Locate the cell with the specified text and output its (X, Y) center coordinate. 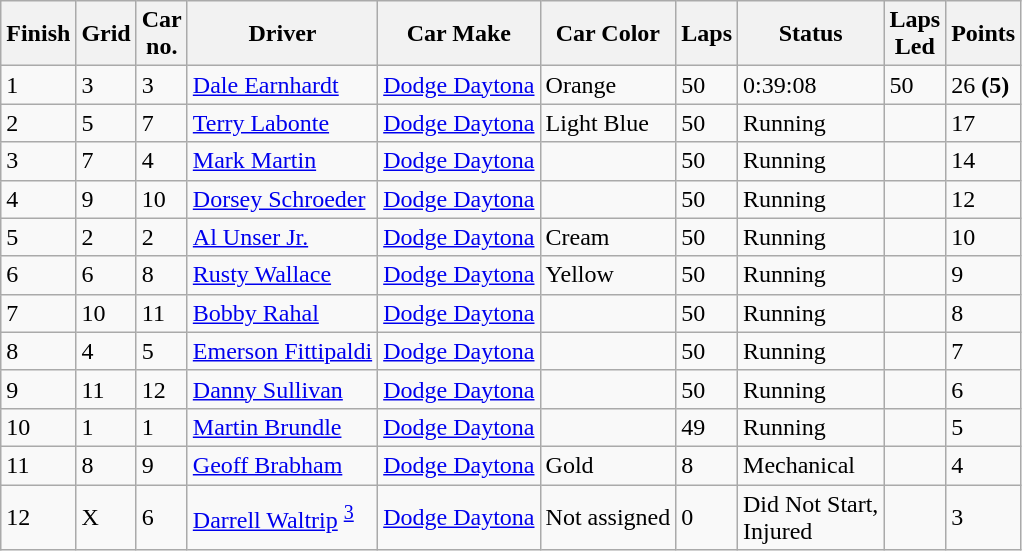
Al Unser Jr. (282, 237)
26 (5) (984, 85)
Points (984, 34)
Bobby Rahal (282, 313)
Did Not Start,Injured (811, 516)
Laps (707, 34)
Dale Earnhardt (282, 85)
14 (984, 161)
0:39:08 (811, 85)
Driver (282, 34)
Martin Brundle (282, 427)
Geoff Brabham (282, 465)
Mechanical (811, 465)
Terry Labonte (282, 123)
Darrell Waltrip 3 (282, 516)
Status (811, 34)
Cream (608, 237)
Grid (106, 34)
Light Blue (608, 123)
Carno. (162, 34)
Not assigned (608, 516)
17 (984, 123)
Emerson Fittipaldi (282, 351)
LapsLed (915, 34)
Orange (608, 85)
Dorsey Schroeder (282, 199)
X (106, 516)
49 (707, 427)
Danny Sullivan (282, 389)
Car Color (608, 34)
0 (707, 516)
Car Make (459, 34)
Mark Martin (282, 161)
Finish (38, 34)
Gold (608, 465)
Yellow (608, 275)
Rusty Wallace (282, 275)
